Pinpoint the cell where the given text exists, returning its [x, y] midpoint coordinate. 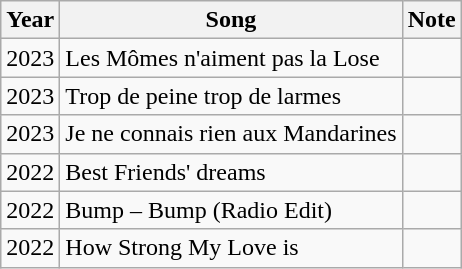
Trop de peine trop de larmes [231, 96]
Les Mômes n'aiment pas la Lose [231, 58]
Je ne connais rien aux Mandarines [231, 134]
How Strong My Love is [231, 248]
Best Friends' dreams [231, 172]
Year [30, 20]
Note [432, 20]
Song [231, 20]
Bump – Bump (Radio Edit) [231, 210]
